Return [x, y] of the center of cell containing provided text 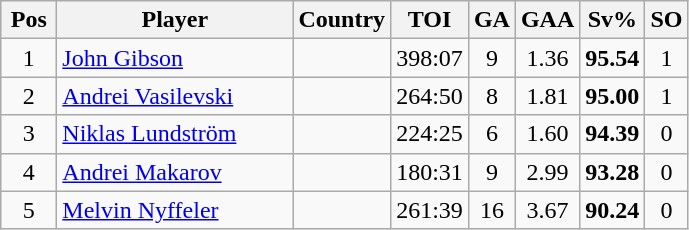
1.60 [547, 134]
3 [29, 134]
Pos [29, 20]
4 [29, 172]
Player [175, 20]
95.54 [612, 58]
Melvin Nyffeler [175, 210]
264:50 [430, 96]
Niklas Lundström [175, 134]
6 [492, 134]
180:31 [430, 172]
95.00 [612, 96]
2.99 [547, 172]
1.36 [547, 58]
224:25 [430, 134]
TOI [430, 20]
GA [492, 20]
John Gibson [175, 58]
Sv% [612, 20]
2 [29, 96]
94.39 [612, 134]
93.28 [612, 172]
Country [342, 20]
16 [492, 210]
1.81 [547, 96]
SO [666, 20]
Andrei Makarov [175, 172]
90.24 [612, 210]
Andrei Vasilevski [175, 96]
5 [29, 210]
GAA [547, 20]
3.67 [547, 210]
261:39 [430, 210]
398:07 [430, 58]
8 [492, 96]
